Extract the [x, y] coordinate from the center of the cell holding the provided text.  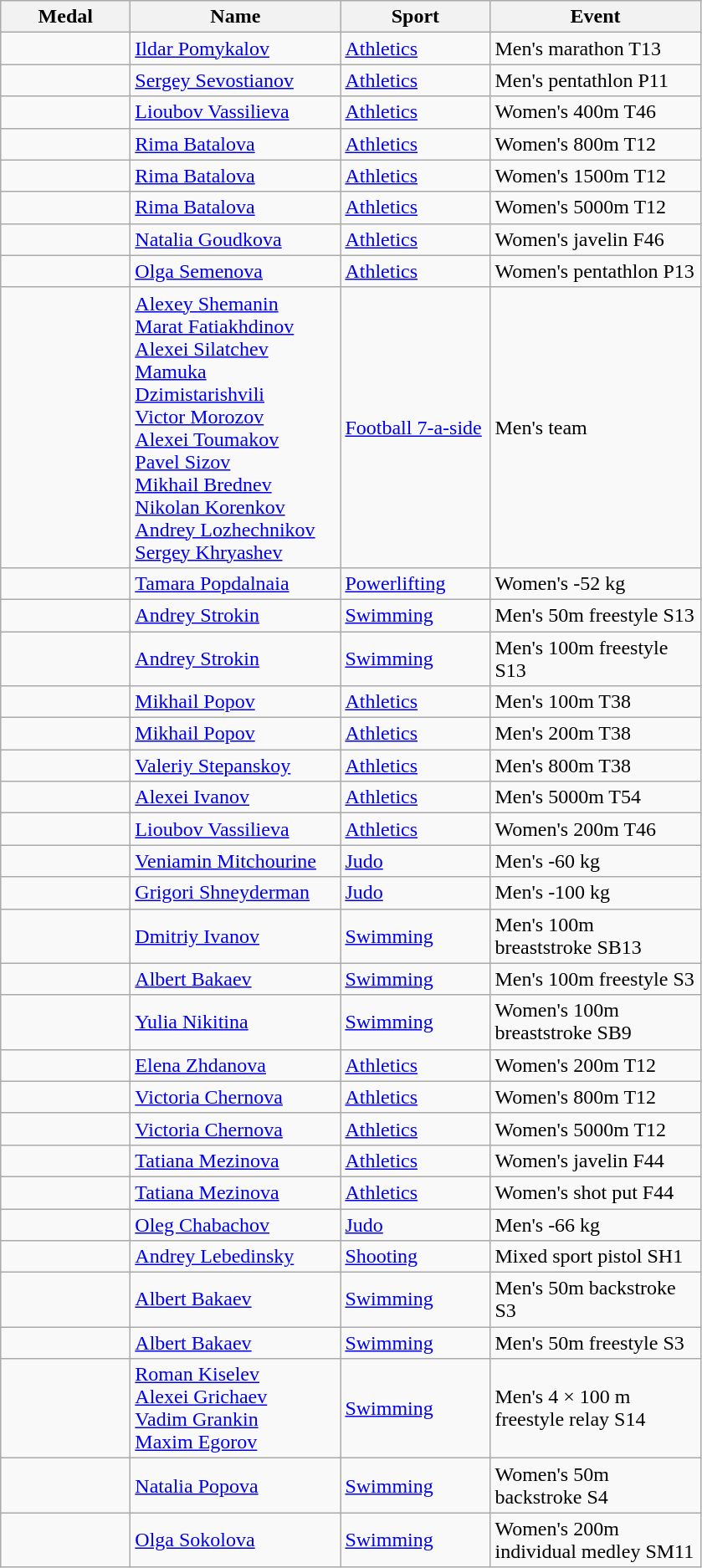
Yulia Nikitina [236, 1022]
Natalia Goudkova [236, 239]
Olga Sokolova [236, 1540]
Grigori Shneyderman [236, 893]
Men's 4 × 100 m freestyle relay S14 [596, 1409]
Men's 200m T38 [596, 734]
Men's marathon T13 [596, 49]
Mixed sport pistol SH1 [596, 1257]
Men's team [596, 427]
Valeriy Stepanskoy [236, 766]
Veniamin Mitchourine [236, 861]
Andrey Lebedinsky [236, 1257]
Natalia Popova [236, 1486]
Name [236, 17]
Women's -52 kg [596, 583]
Men's 100m freestyle S3 [596, 979]
Men's 50m freestyle S3 [596, 1343]
Men's -100 kg [596, 893]
Men's pentathlon P11 [596, 80]
Elena Zhdanova [236, 1065]
Men's 100m breaststroke SB13 [596, 935]
Men's 50m freestyle S13 [596, 615]
Women's 400m T46 [596, 112]
Oleg Chabachov [236, 1224]
Men's -60 kg [596, 861]
Women's shot put F44 [596, 1192]
Men's 100m T38 [596, 702]
Women's 200m T46 [596, 829]
Event [596, 17]
Ildar Pomykalov [236, 49]
Men's 50m backstroke S3 [596, 1300]
Sergey Sevostianov [236, 80]
Shooting [415, 1257]
Men's 5000m T54 [596, 797]
Roman Kiselev Alexei Grichaev Vadim Grankin Maxim Egorov [236, 1409]
Women's pentathlon P13 [596, 271]
Men's 100m freestyle S13 [596, 658]
Football 7-a-side [415, 427]
Medal [65, 17]
Women's 50m backstroke S4 [596, 1486]
Dmitriy Ivanov [236, 935]
Sport [415, 17]
Men's 800m T38 [596, 766]
Women's 1500m T12 [596, 176]
Women's javelin F46 [596, 239]
Women's 200m individual medley SM11 [596, 1540]
Women's javelin F44 [596, 1161]
Powerlifting [415, 583]
Tamara Popdalnaia [236, 583]
Alexei Ivanov [236, 797]
Women's 100m breaststroke SB9 [596, 1022]
Women's 200m T12 [596, 1065]
Men's -66 kg [596, 1224]
Olga Semenova [236, 271]
